Provide the (X, Y) coordinate of the cell's center where the given text is located.  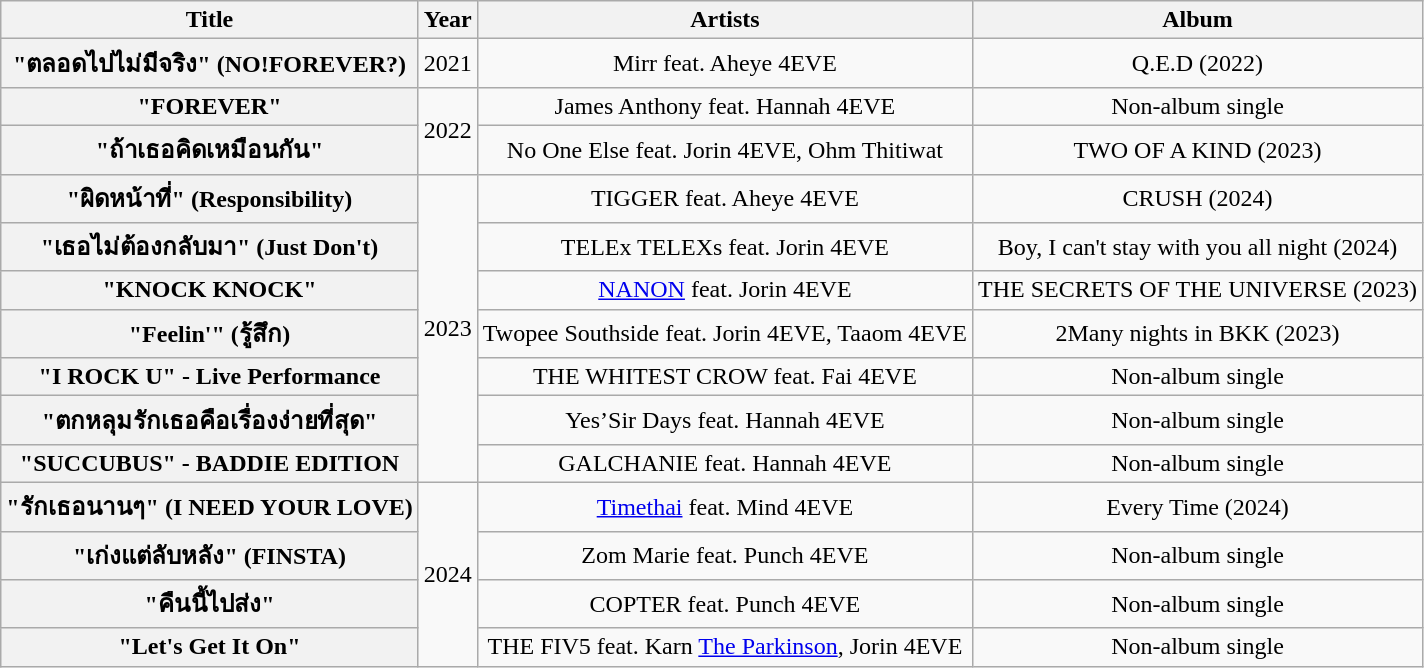
Twopee Southside feat. Jorin 4EVE, Taaom 4EVE (724, 334)
Boy, I can't stay with you all night (2024) (1197, 248)
GALCHANIE feat. Hannah 4EVE (724, 463)
James Anthony feat. Hannah 4EVE (724, 106)
"Feelin'" (รู้สึก) (210, 334)
Yes’Sir Days feat. Hannah 4EVE (724, 420)
2023 (448, 328)
COPTER feat. Punch 4EVE (724, 604)
TWO OF A KIND (2023) (1197, 150)
NANON feat. Jorin 4EVE (724, 290)
"เธอไม่ต้องกลับมา" (Just Don't) (210, 248)
Album (1197, 20)
2Many nights in BKK (2023) (1197, 334)
"ตลอดไปไม่มีจริง" (NO!FOREVER?) (210, 64)
2022 (448, 130)
TELEx TELEXs feat. Jorin 4EVE (724, 248)
2021 (448, 64)
Every Time (2024) (1197, 506)
2024 (448, 574)
"คืนนี้ไปส่ง" (210, 604)
Q.E.D (2022) (1197, 64)
CRUSH (2024) (1197, 198)
"KNOCK KNOCK" (210, 290)
TIGGER feat. Aheye 4EVE (724, 198)
Artists (724, 20)
Timethai feat. Mind 4EVE (724, 506)
"Let's Get It On" (210, 647)
"รักเธอนานๆ" (I NEED YOUR LOVE) (210, 506)
"I ROCK U" - Live Performance (210, 377)
THE WHITEST CROW feat. Fai 4EVE (724, 377)
"FOREVER" (210, 106)
Mirr feat. Aheye 4EVE (724, 64)
"ถ้าเธอคิดเหมือนกัน" (210, 150)
Year (448, 20)
"ตกหลุมรักเธอคือเรื่องง่ายที่สุด" (210, 420)
Zom Marie feat. Punch 4EVE (724, 556)
THE SECRETS OF THE UNIVERSE (2023) (1197, 290)
"SUCCUBUS" - BADDIE EDITION (210, 463)
No One Else feat. Jorin 4EVE, Ohm Thitiwat (724, 150)
"ผิดหน้าที่" (Responsibility) (210, 198)
"เก่งแต่ลับหลัง" (FINSTA) (210, 556)
Title (210, 20)
THE FIV5 feat. Karn The Parkinson, Jorin 4EVE (724, 647)
